Find where the given text appears and provide that cell's center as [X, Y] coordinate. 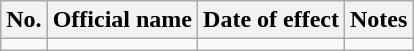
No. [24, 20]
Notes [379, 20]
Date of effect [272, 20]
Official name [122, 20]
